Provide the (x, y) coordinate of the cell's center where the given text is located.  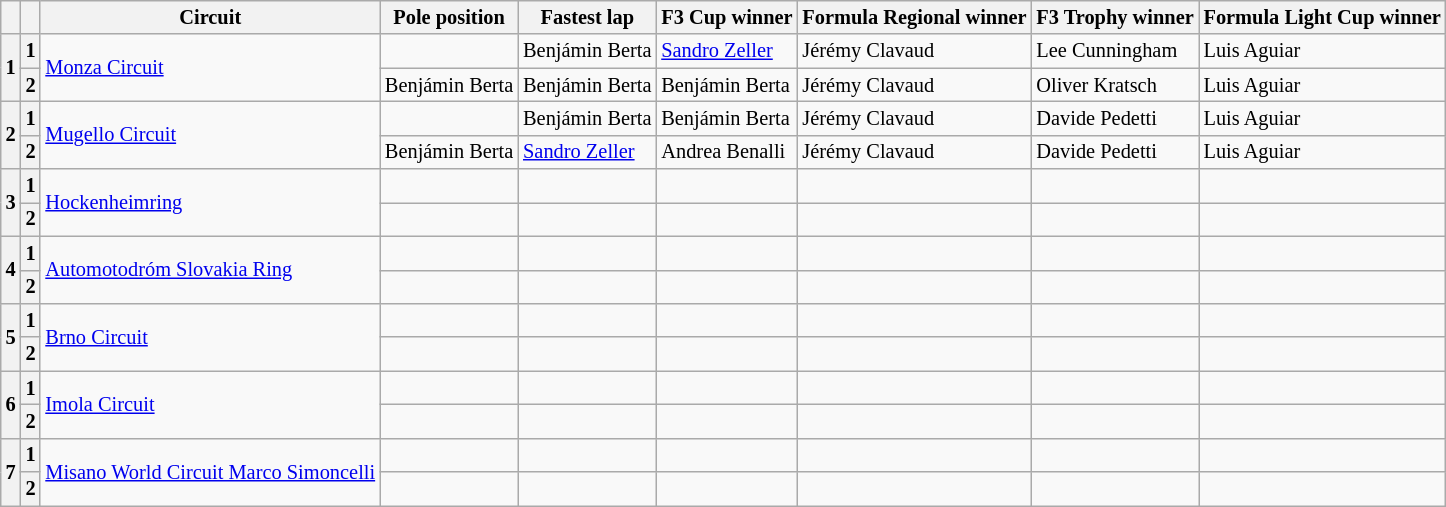
Hockenheimring (210, 202)
Brno Circuit (210, 336)
F3 Trophy winner (1114, 17)
5 (11, 336)
Fastest lap (587, 17)
7 (11, 472)
Pole position (449, 17)
F3 Cup winner (726, 17)
Automotodróm Slovakia Ring (210, 270)
4 (11, 270)
Imola Circuit (210, 404)
Formula Regional winner (914, 17)
Misano World Circuit Marco Simoncelli (210, 472)
Monza Circuit (210, 68)
6 (11, 404)
Formula Light Cup winner (1322, 17)
3 (11, 202)
Andrea Benalli (726, 152)
Lee Cunningham (1114, 51)
Mugello Circuit (210, 134)
Oliver Kratsch (1114, 85)
Circuit (210, 17)
